Output the (X, Y) coordinate of the center of the cell containing the given text.  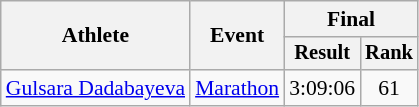
Result (322, 54)
3:09:06 (322, 88)
Rank (389, 54)
Event (237, 36)
Marathon (237, 88)
61 (389, 88)
Final (351, 19)
Gulsara Dadabayeva (96, 88)
Athlete (96, 36)
